Output the [X, Y] coordinate of the center of the cell containing the given text.  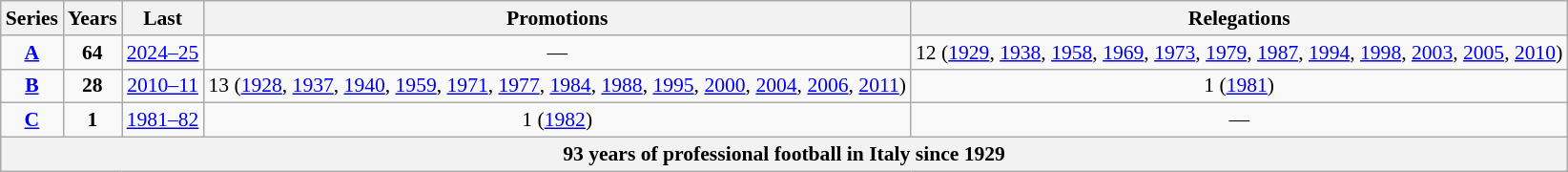
Series [32, 18]
28 [93, 86]
12 (1929, 1938, 1958, 1969, 1973, 1979, 1987, 1994, 1998, 2003, 2005, 2010) [1239, 53]
Last [163, 18]
C [32, 120]
1981–82 [163, 120]
2024–25 [163, 53]
2010–11 [163, 86]
1 (1982) [557, 120]
1 [93, 120]
B [32, 86]
93 years of professional football in Italy since 1929 [784, 155]
1 (1981) [1239, 86]
13 (1928, 1937, 1940, 1959, 1971, 1977, 1984, 1988, 1995, 2000, 2004, 2006, 2011) [557, 86]
Promotions [557, 18]
A [32, 53]
64 [93, 53]
Relegations [1239, 18]
Years [93, 18]
